Extract the (x, y) coordinate from the center of the cell holding the provided text.  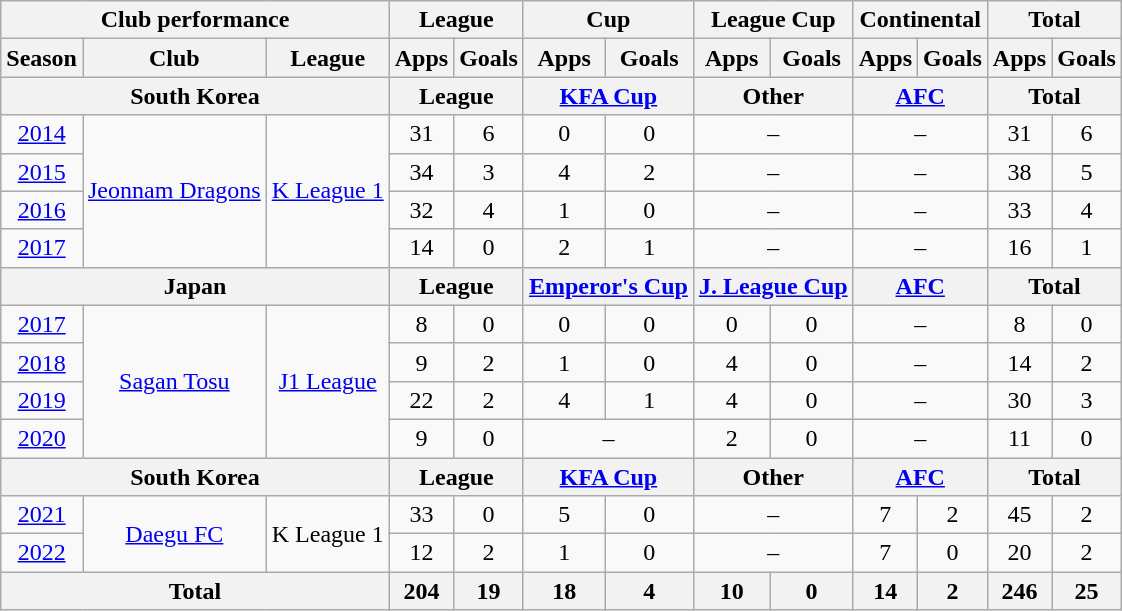
Jeonnam Dragons (174, 191)
2016 (42, 210)
32 (421, 210)
2015 (42, 172)
Season (42, 58)
16 (1019, 248)
Emperor's Cup (608, 286)
Cup (608, 20)
34 (421, 172)
J. League Cup (773, 286)
2020 (42, 438)
Daegu FC (174, 534)
Club performance (195, 20)
2021 (42, 515)
25 (1087, 591)
Japan (195, 286)
45 (1019, 515)
30 (1019, 400)
22 (421, 400)
11 (1019, 438)
19 (489, 591)
2018 (42, 362)
2014 (42, 134)
18 (564, 591)
Club (174, 58)
League Cup (773, 20)
Sagan Tosu (174, 381)
2022 (42, 553)
246 (1019, 591)
204 (421, 591)
38 (1019, 172)
J1 League (328, 381)
10 (732, 591)
12 (421, 553)
20 (1019, 553)
2019 (42, 400)
Continental (920, 20)
